Provide the (x, y) coordinate of the cell's center where the given text is located.  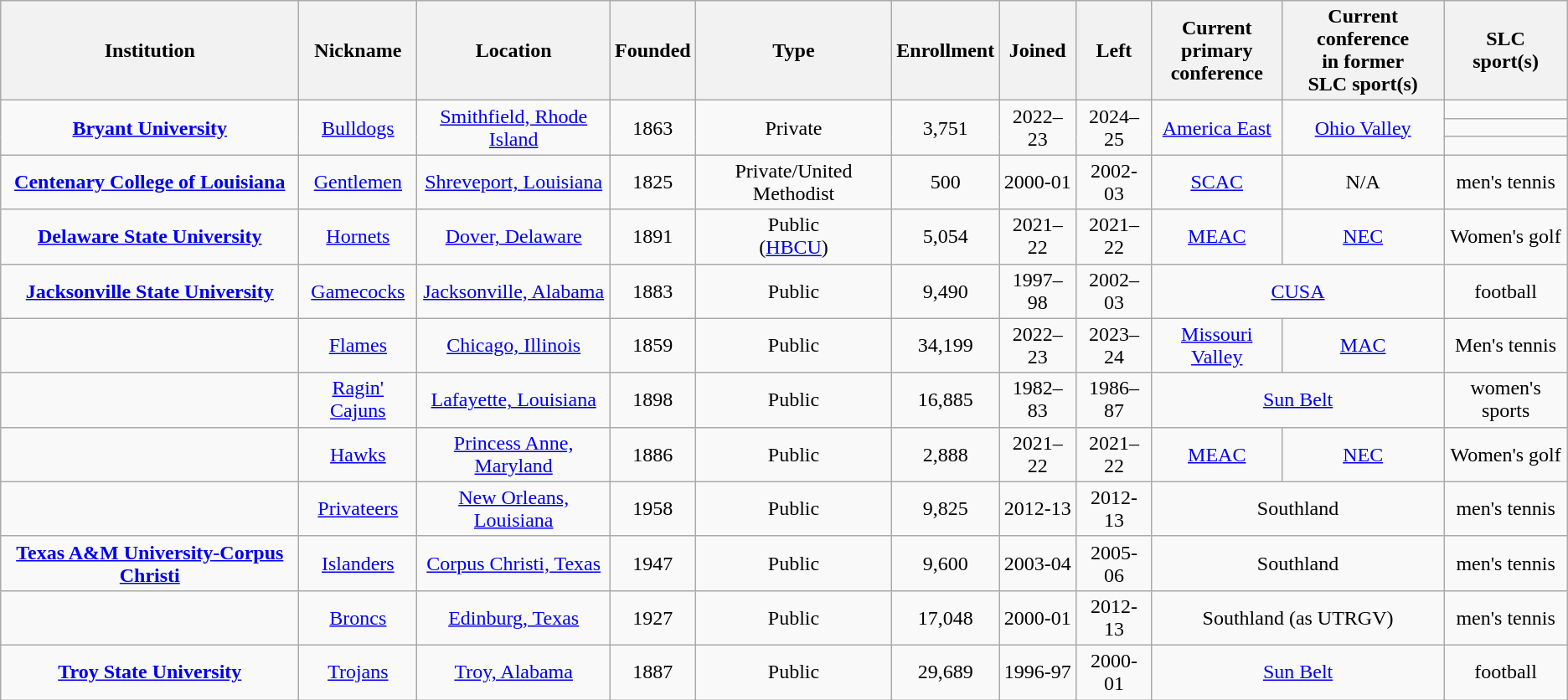
1996-97 (1038, 672)
Founded (652, 50)
Centenary College of Louisiana (150, 183)
Bulldogs (358, 127)
Institution (150, 50)
2024–25 (1114, 127)
2002–03 (1114, 291)
Chicago, Illinois (514, 345)
Currentprimaryconference (1216, 50)
MAC (1363, 345)
Lafayette, Louisiana (514, 400)
1891 (652, 236)
Privateers (358, 509)
2005-06 (1114, 563)
Gamecocks (358, 291)
1898 (652, 400)
N/A (1363, 183)
Private (794, 127)
9,600 (946, 563)
9,825 (946, 509)
2023–24 (1114, 345)
Princess Anne, Maryland (514, 454)
Southland (as UTRGV) (1298, 618)
5,054 (946, 236)
Jacksonville, Alabama (514, 291)
Missouri Valley (1216, 345)
CUSA (1298, 291)
Texas A&M University-Corpus Christi (150, 563)
1927 (652, 618)
Flames (358, 345)
1887 (652, 672)
1863 (652, 127)
1825 (652, 183)
Troy, Alabama (514, 672)
1883 (652, 291)
1886 (652, 454)
Hornets (358, 236)
1986–87 (1114, 400)
1997–98 (1038, 291)
New Orleans, Louisiana (514, 509)
Joined (1038, 50)
Edinburg, Texas (514, 618)
29,689 (946, 672)
1859 (652, 345)
Ragin' Cajuns (358, 400)
Left (1114, 50)
2,888 (946, 454)
Current conferencein formerSLC sport(s) (1363, 50)
16,885 (946, 400)
Nickname (358, 50)
SLCsport(s) (1506, 50)
Private/United Methodist (794, 183)
1958 (652, 509)
SCAC (1216, 183)
Gentlemen (358, 183)
34,199 (946, 345)
3,751 (946, 127)
Bryant University (150, 127)
Shreveport, Louisiana (514, 183)
women's sports (1506, 400)
Public(HBCU) (794, 236)
Smithfield, Rhode Island (514, 127)
Ohio Valley (1363, 127)
Enrollment (946, 50)
Dover, Delaware (514, 236)
America East (1216, 127)
Trojans (358, 672)
1947 (652, 563)
Corpus Christi, Texas (514, 563)
Hawks (358, 454)
Troy State University (150, 672)
1982–83 (1038, 400)
Broncs (358, 618)
500 (946, 183)
2003-04 (1038, 563)
Jacksonville State University (150, 291)
2002-03 (1114, 183)
17,048 (946, 618)
Delaware State University (150, 236)
Location (514, 50)
Type (794, 50)
Men's tennis (1506, 345)
Islanders (358, 563)
9,490 (946, 291)
